Locate the cell with the specified text and output its (x, y) center coordinate. 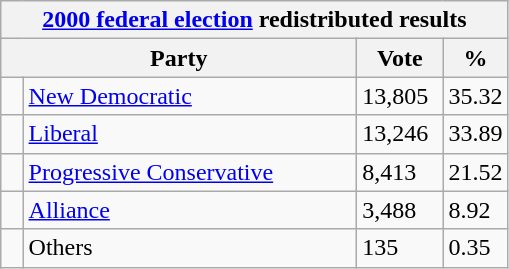
2000 federal election redistributed results (254, 20)
13,246 (400, 134)
% (476, 58)
Progressive Conservative (190, 172)
Vote (400, 58)
Alliance (190, 210)
13,805 (400, 96)
Party (179, 58)
21.52 (476, 172)
8.92 (476, 210)
35.32 (476, 96)
8,413 (400, 172)
3,488 (400, 210)
New Democratic (190, 96)
Others (190, 248)
0.35 (476, 248)
135 (400, 248)
Liberal (190, 134)
33.89 (476, 134)
